Output the [x, y] coordinate of the center of the cell containing the given text.  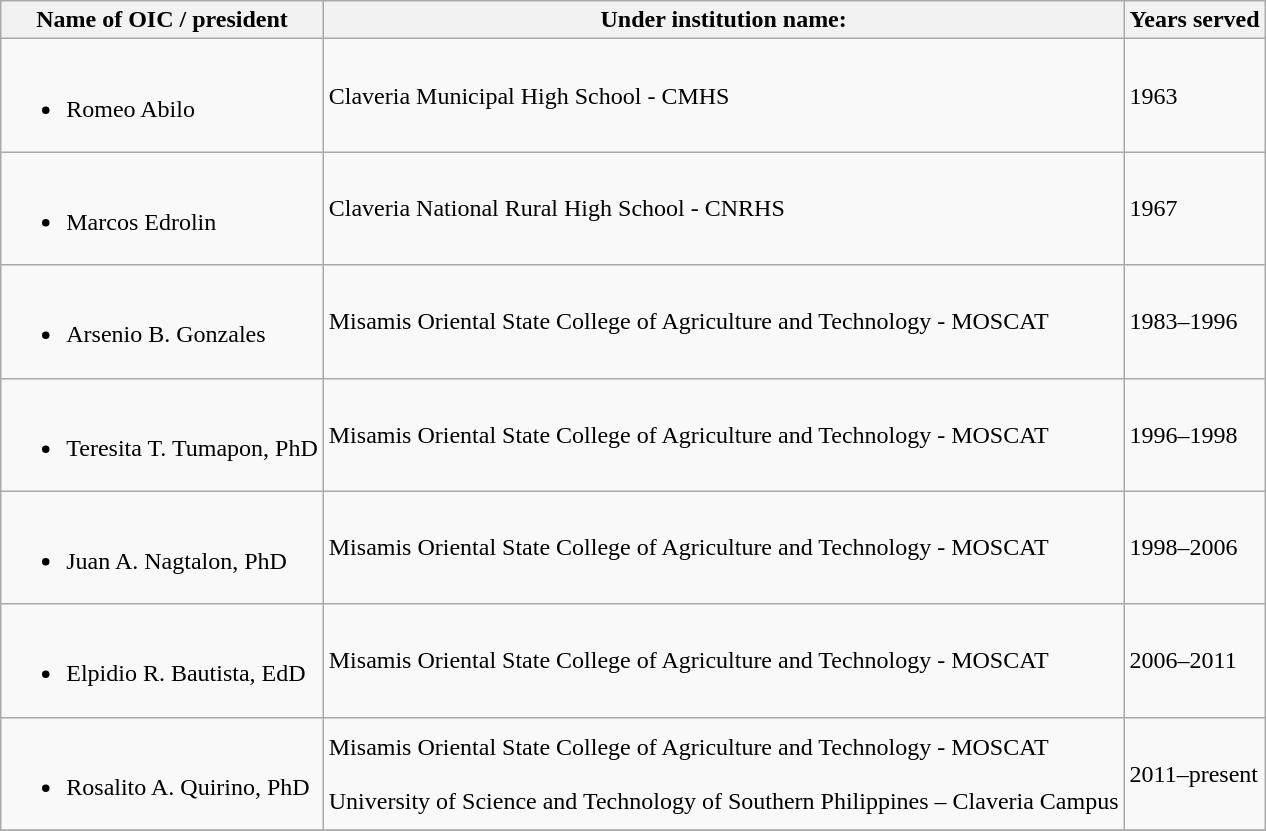
1963 [1194, 96]
Name of OIC / president [162, 20]
2011–present [1194, 774]
1967 [1194, 208]
Misamis Oriental State College of Agriculture and Technology - MOSCAT University of Science and Technology of Southern Philippines – Claveria Campus [724, 774]
1998–2006 [1194, 548]
Teresita T. Tumapon, PhD [162, 434]
Under institution name: [724, 20]
1996–1998 [1194, 434]
Elpidio R. Bautista, EdD [162, 660]
Arsenio B. Gonzales [162, 322]
Rosalito A. Quirino, PhD [162, 774]
Romeo Abilo [162, 96]
Years served [1194, 20]
1983–1996 [1194, 322]
Marcos Edrolin [162, 208]
Claveria National Rural High School - CNRHS [724, 208]
2006–2011 [1194, 660]
Juan A. Nagtalon, PhD [162, 548]
Claveria Municipal High School - CMHS [724, 96]
